From the cell containing the given text, extract its center point as [x, y] coordinate. 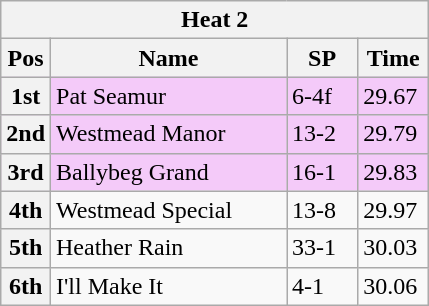
16-1 [322, 172]
4th [26, 210]
6-4f [322, 96]
Ballybeg Grand [169, 172]
30.06 [394, 286]
I'll Make It [169, 286]
6th [26, 286]
30.03 [394, 248]
29.83 [394, 172]
3rd [26, 172]
Name [169, 58]
Westmead Manor [169, 134]
Time [394, 58]
29.97 [394, 210]
Heather Rain [169, 248]
Pos [26, 58]
1st [26, 96]
13-8 [322, 210]
Heat 2 [215, 20]
5th [26, 248]
29.79 [394, 134]
33-1 [322, 248]
Pat Seamur [169, 96]
2nd [26, 134]
Westmead Special [169, 210]
29.67 [394, 96]
SP [322, 58]
4-1 [322, 286]
13-2 [322, 134]
